Scan for the cell matching the given text and deliver its (X, Y) coordinate at center. 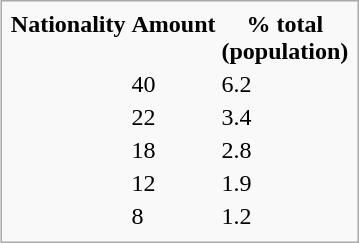
8 (174, 216)
22 (174, 117)
1.9 (285, 183)
% total(population) (285, 38)
Amount (174, 38)
6.2 (285, 84)
18 (174, 150)
2.8 (285, 150)
3.4 (285, 117)
12 (174, 183)
Nationality (68, 38)
1.2 (285, 216)
40 (174, 84)
